Pinpoint the cell where the given text exists, returning its (X, Y) midpoint coordinate. 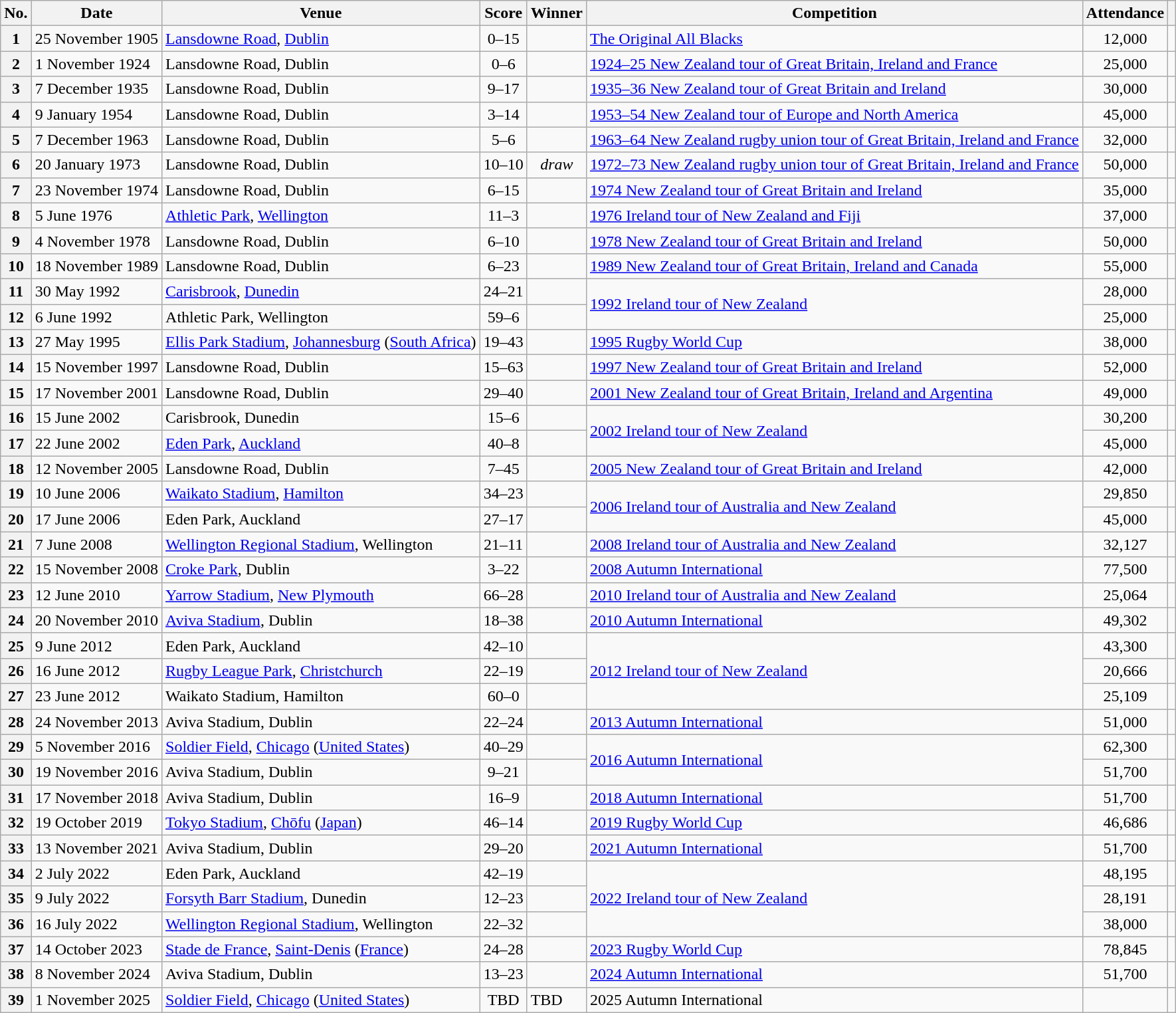
7–45 (504, 469)
29,850 (1125, 494)
2025 Autumn International (834, 1000)
1924–25 New Zealand tour of Great Britain, Ireland and France (834, 64)
10 (16, 266)
18–38 (504, 620)
29 (16, 747)
51,000 (1125, 721)
12–23 (504, 899)
25,109 (1125, 696)
7 December 1935 (96, 89)
35 (16, 899)
Forsyth Barr Stadium, Dunedin (322, 899)
19 (16, 494)
24 November 2013 (96, 721)
9 January 1954 (96, 114)
6–15 (504, 190)
19 November 2016 (96, 772)
22–19 (504, 671)
Tokyo Stadium, Chōfu (Japan) (322, 823)
35,000 (1125, 190)
46,686 (1125, 823)
13 (16, 342)
16–9 (504, 798)
22–24 (504, 721)
1974 New Zealand tour of Great Britain and Ireland (834, 190)
5–6 (504, 140)
Attendance (1125, 13)
6 (16, 165)
19 October 2019 (96, 823)
77,500 (1125, 570)
14 October 2023 (96, 949)
9 July 2022 (96, 899)
49,302 (1125, 620)
8 (16, 215)
10–10 (504, 165)
Date (96, 13)
38 (16, 974)
7 (16, 190)
12 November 2005 (96, 469)
2021 Autumn International (834, 848)
2016 Autumn International (834, 760)
46–14 (504, 823)
2023 Rugby World Cup (834, 949)
12 June 2010 (96, 595)
9 June 2012 (96, 645)
3–14 (504, 114)
Winner (557, 13)
22 (16, 570)
59–6 (504, 317)
15 November 1997 (96, 368)
32,000 (1125, 140)
5 (16, 140)
Ellis Park Stadium, Johannesburg (South Africa) (322, 342)
21–11 (504, 544)
1963–64 New Zealand rugby union tour of Great Britain, Ireland and France (834, 140)
1972–73 New Zealand rugby union tour of Great Britain, Ireland and France (834, 165)
Croke Park, Dublin (322, 570)
3 (16, 89)
24–21 (504, 291)
37,000 (1125, 215)
9–17 (504, 89)
31 (16, 798)
16 July 2022 (96, 924)
43,300 (1125, 645)
16 (16, 418)
25,064 (1125, 595)
1 November 2025 (96, 1000)
8 November 2024 (96, 974)
2002 Ireland tour of New Zealand (834, 431)
25 November 1905 (96, 39)
12,000 (1125, 39)
1992 Ireland tour of New Zealand (834, 304)
1 (16, 39)
24–28 (504, 949)
17 (16, 443)
2008 Ireland tour of Australia and New Zealand (834, 544)
1935–36 New Zealand tour of Great Britain and Ireland (834, 89)
2006 Ireland tour of Australia and New Zealand (834, 506)
No. (16, 13)
23 June 2012 (96, 696)
34–23 (504, 494)
28 (16, 721)
6–10 (504, 241)
29–20 (504, 848)
22 June 2002 (96, 443)
2001 New Zealand tour of Great Britain, Ireland and Argentina (834, 393)
7 December 1963 (96, 140)
30,000 (1125, 89)
52,000 (1125, 368)
1997 New Zealand tour of Great Britain and Ireland (834, 368)
28,191 (1125, 899)
1 November 1924 (96, 64)
Rugby League Park, Christchurch (322, 671)
5 June 1976 (96, 215)
17 June 2006 (96, 519)
6 June 1992 (96, 317)
11 (16, 291)
27–17 (504, 519)
Score (504, 13)
2024 Autumn International (834, 974)
7 June 2008 (96, 544)
Stade de France, Saint-Denis (France) (322, 949)
16 June 2012 (96, 671)
22–32 (504, 924)
2 July 2022 (96, 873)
13 November 2021 (96, 848)
21 (16, 544)
2018 Autumn International (834, 798)
4 November 1978 (96, 241)
3–22 (504, 570)
29–40 (504, 393)
Venue (322, 13)
2010 Ireland tour of Australia and New Zealand (834, 595)
42,000 (1125, 469)
27 May 1995 (96, 342)
6–23 (504, 266)
1976 Ireland tour of New Zealand and Fiji (834, 215)
23 November 1974 (96, 190)
15 June 2002 (96, 418)
32,127 (1125, 544)
30 May 1992 (96, 291)
66–28 (504, 595)
4 (16, 114)
40–8 (504, 443)
36 (16, 924)
1953–54 New Zealand tour of Europe and North America (834, 114)
48,195 (1125, 873)
2013 Autumn International (834, 721)
20 November 2010 (96, 620)
18 November 1989 (96, 266)
12 (16, 317)
60–0 (504, 696)
30 (16, 772)
33 (16, 848)
78,845 (1125, 949)
9 (16, 241)
30,200 (1125, 418)
62,300 (1125, 747)
40–29 (504, 747)
15–63 (504, 368)
9–21 (504, 772)
13–23 (504, 974)
49,000 (1125, 393)
1995 Rugby World Cup (834, 342)
2008 Autumn International (834, 570)
42–10 (504, 645)
20 January 1973 (96, 165)
Yarrow Stadium, New Plymouth (322, 595)
14 (16, 368)
10 June 2006 (96, 494)
2 (16, 64)
24 (16, 620)
1989 New Zealand tour of Great Britain, Ireland and Canada (834, 266)
15–6 (504, 418)
55,000 (1125, 266)
2005 New Zealand tour of Great Britain and Ireland (834, 469)
42–19 (504, 873)
Competition (834, 13)
2022 Ireland tour of New Zealand (834, 899)
27 (16, 696)
17 November 2018 (96, 798)
draw (557, 165)
1978 New Zealand tour of Great Britain and Ireland (834, 241)
32 (16, 823)
39 (16, 1000)
2019 Rugby World Cup (834, 823)
0–15 (504, 39)
20 (16, 519)
The Original All Blacks (834, 39)
25 (16, 645)
34 (16, 873)
11–3 (504, 215)
26 (16, 671)
18 (16, 469)
23 (16, 595)
2010 Autumn International (834, 620)
37 (16, 949)
5 November 2016 (96, 747)
19–43 (504, 342)
0–6 (504, 64)
17 November 2001 (96, 393)
20,666 (1125, 671)
15 November 2008 (96, 570)
28,000 (1125, 291)
15 (16, 393)
2012 Ireland tour of New Zealand (834, 671)
